Find where the given text appears and provide that cell's center as [X, Y] coordinate. 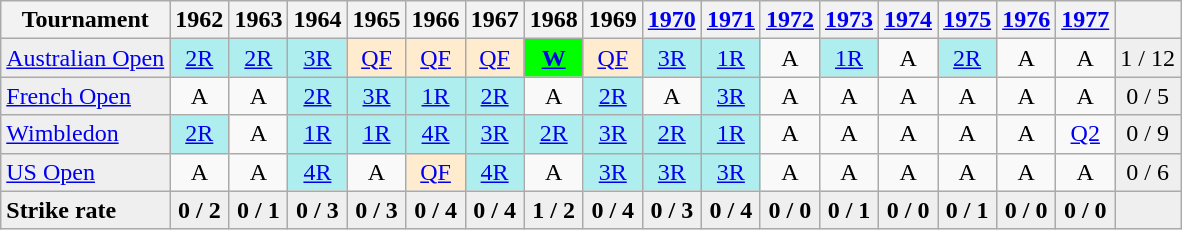
1965 [376, 20]
1976 [1026, 20]
Tournament [86, 20]
1966 [436, 20]
Strike rate [86, 210]
Wimbledon [86, 134]
1977 [1086, 20]
1973 [848, 20]
1 / 12 [1148, 58]
US Open [86, 172]
1969 [612, 20]
Australian Open [86, 58]
1971 [730, 20]
1970 [672, 20]
French Open [86, 96]
1974 [908, 20]
Q2 [1086, 134]
1964 [318, 20]
1962 [200, 20]
1972 [790, 20]
0 / 2 [200, 210]
0 / 5 [1148, 96]
1963 [258, 20]
0 / 9 [1148, 134]
1968 [554, 20]
W [554, 58]
1 / 2 [554, 210]
1975 [968, 20]
0 / 6 [1148, 172]
1967 [494, 20]
